Pinpoint the cell where the given text exists, returning its [X, Y] midpoint coordinate. 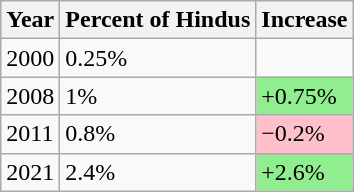
+2.6% [304, 172]
Year [30, 20]
2000 [30, 58]
1% [158, 96]
−0.2% [304, 134]
2021 [30, 172]
0.8% [158, 134]
Percent of Hindus [158, 20]
2.4% [158, 172]
Increase [304, 20]
2011 [30, 134]
2008 [30, 96]
0.25% [158, 58]
+0.75% [304, 96]
